Provide the (X, Y) coordinate of the cell's center where the given text is located.  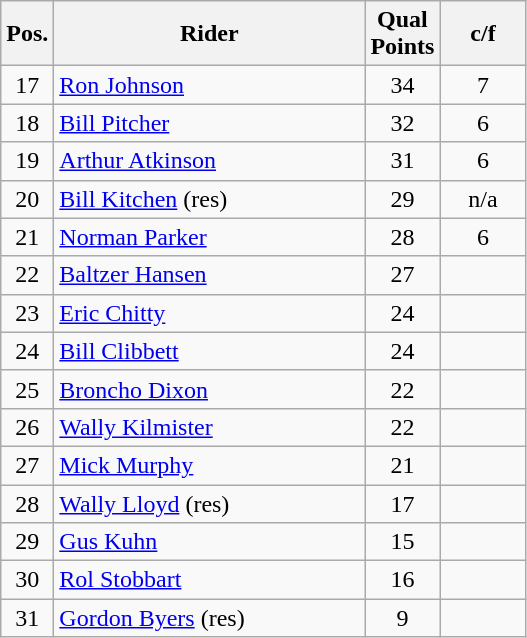
Bill Pitcher (210, 123)
32 (402, 123)
15 (402, 542)
Gordon Byers (res) (210, 618)
7 (483, 85)
Bill Clibbett (210, 351)
n/a (483, 199)
c/f (483, 34)
18 (28, 123)
Broncho Dixon (210, 389)
Wally Lloyd (res) (210, 503)
23 (28, 313)
34 (402, 85)
Arthur Atkinson (210, 161)
Wally Kilmister (210, 427)
Ron Johnson (210, 85)
Bill Kitchen (res) (210, 199)
9 (402, 618)
Rol Stobbart (210, 580)
Rider (210, 34)
Norman Parker (210, 237)
19 (28, 161)
Eric Chitty (210, 313)
Gus Kuhn (210, 542)
Mick Murphy (210, 465)
Pos. (28, 34)
26 (28, 427)
25 (28, 389)
16 (402, 580)
Baltzer Hansen (210, 275)
Qual Points (402, 34)
20 (28, 199)
30 (28, 580)
